Scan for the cell matching the given text and deliver its (X, Y) coordinate at center. 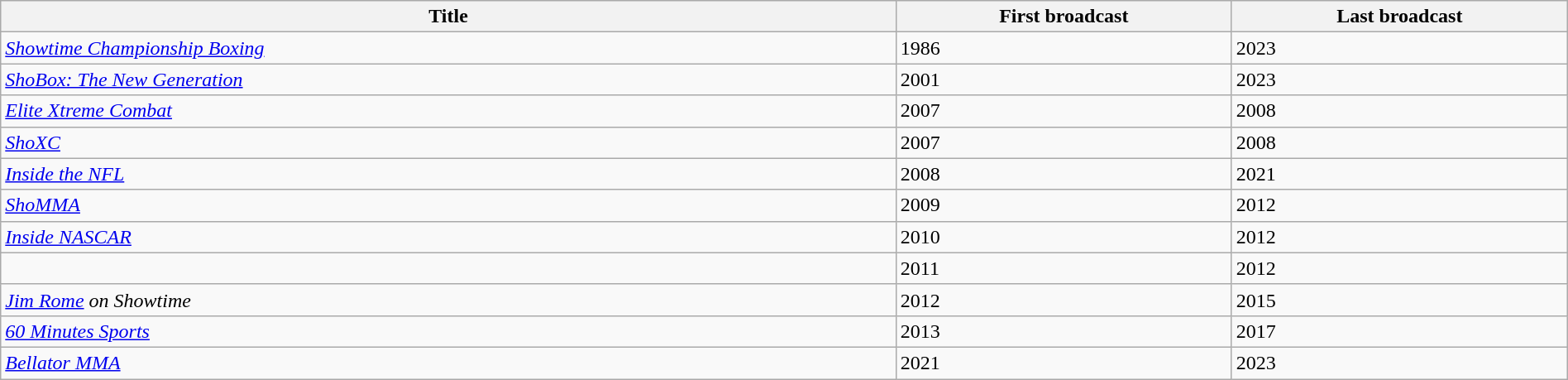
Bellator MMA (448, 363)
Elite Xtreme Combat (448, 111)
Jim Rome on Showtime (448, 300)
2010 (1064, 237)
2011 (1064, 268)
1986 (1064, 48)
2013 (1064, 331)
First broadcast (1064, 17)
ShoMMA (448, 205)
ShoBox: The New Generation (448, 79)
Title (448, 17)
Inside NASCAR (448, 237)
2017 (1399, 331)
Last broadcast (1399, 17)
2001 (1064, 79)
2009 (1064, 205)
ShoXC (448, 142)
2015 (1399, 300)
Inside the NFL (448, 174)
60 Minutes Sports (448, 331)
Showtime Championship Boxing (448, 48)
